Extract the (x, y) coordinate from the center of the cell holding the provided text.  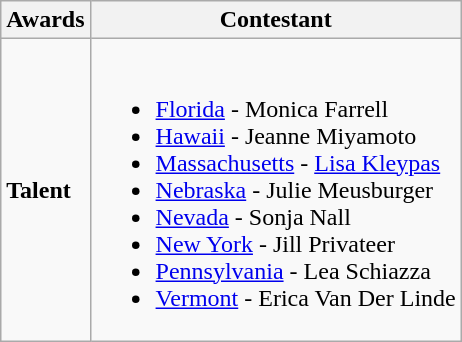
Awards (46, 20)
Contestant (276, 20)
Talent (46, 190)
